Pinpoint the cell where the given text exists, returning its (x, y) midpoint coordinate. 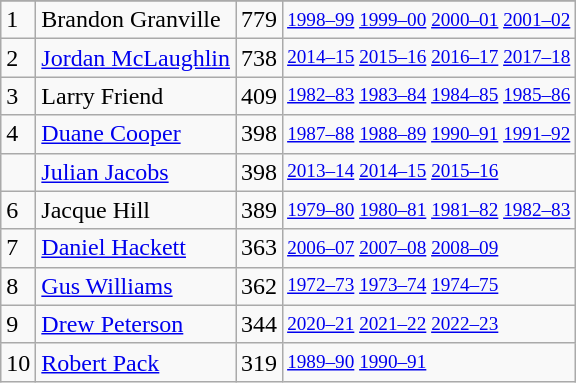
363 (260, 248)
1972–73 1973–74 1974–75 (429, 286)
2013–14 2014–15 2015–16 (429, 172)
Jacque Hill (136, 210)
Duane Cooper (136, 134)
2014–15 2015–16 2016–17 2017–18 (429, 58)
1 (18, 20)
779 (260, 20)
2006–07 2007–08 2008–09 (429, 248)
Drew Peterson (136, 324)
10 (18, 362)
1998–99 1999–00 2000–01 2001–02 (429, 20)
Gus Williams (136, 286)
1989–90 1990–91 (429, 362)
362 (260, 286)
Robert Pack (136, 362)
1987–88 1988–89 1990–91 1991–92 (429, 134)
1979–80 1980–81 1981–82 1982–83 (429, 210)
9 (18, 324)
3 (18, 96)
344 (260, 324)
409 (260, 96)
7 (18, 248)
8 (18, 286)
2020–21 2021–22 2022–23 (429, 324)
Brandon Granville (136, 20)
319 (260, 362)
6 (18, 210)
389 (260, 210)
738 (260, 58)
Daniel Hackett (136, 248)
Jordan McLaughlin (136, 58)
Julian Jacobs (136, 172)
Larry Friend (136, 96)
4 (18, 134)
2 (18, 58)
1982–83 1983–84 1984–85 1985–86 (429, 96)
